Scan for the cell matching the given text and deliver its (x, y) coordinate at center. 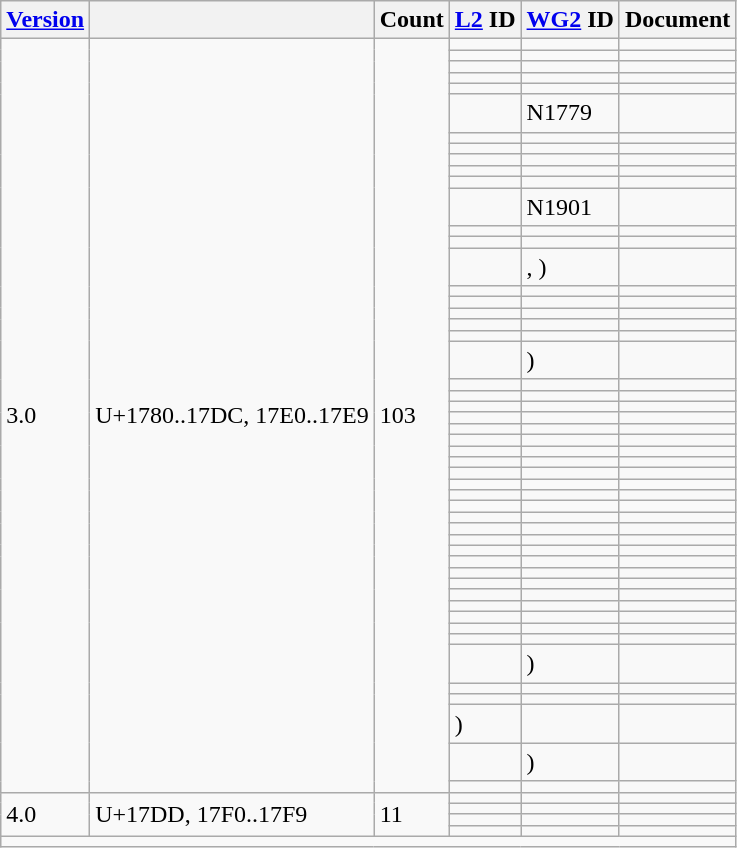
N1779 (570, 113)
Document (677, 20)
U+1780..17DC, 17E0..17E9 (232, 416)
3.0 (46, 416)
Version (46, 20)
, ) (570, 267)
U+17DD, 17F0..17F9 (232, 814)
WG2 ID (570, 20)
11 (412, 814)
N1901 (570, 207)
4.0 (46, 814)
L2 ID (485, 20)
103 (412, 416)
Count (412, 20)
